Scan for the cell matching the given text and deliver its [X, Y] coordinate at center. 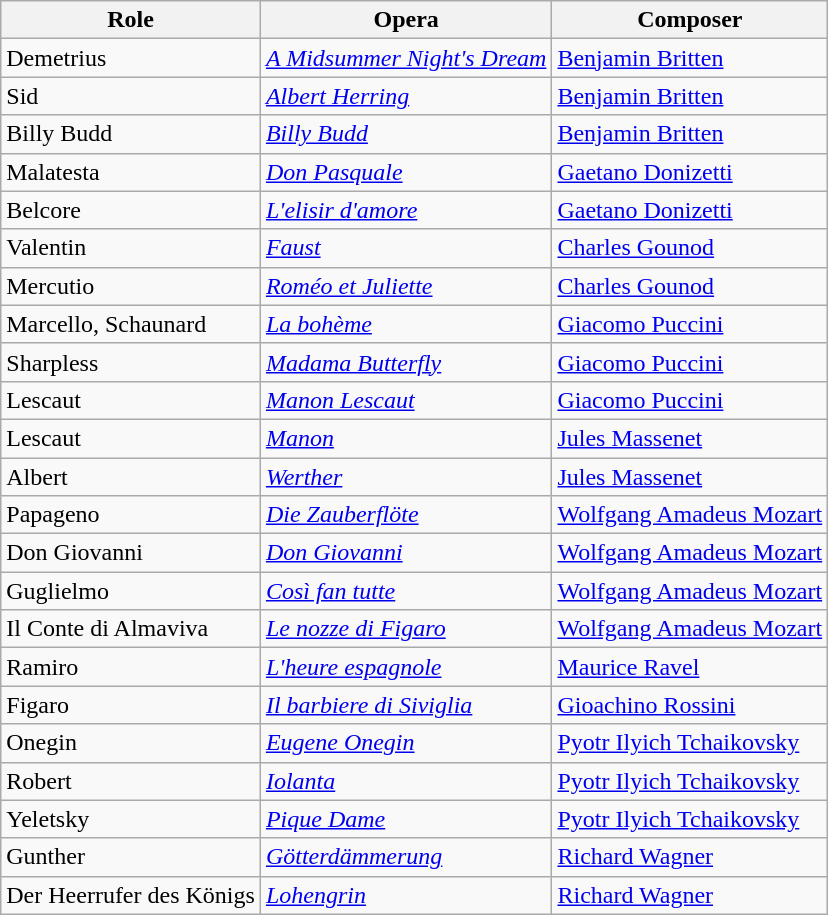
Role [131, 20]
Sid [131, 96]
Yeletsky [131, 819]
Gioachino Rossini [690, 705]
Faust [406, 248]
Manon Lescaut [406, 400]
Il Conte di Almaviva [131, 629]
Werther [406, 477]
Lohengrin [406, 895]
Madama Butterfly [406, 362]
Sharpless [131, 362]
Malatesta [131, 172]
Guglielmo [131, 591]
Albert Herring [406, 96]
Papageno [131, 515]
Marcello, Schaunard [131, 324]
Figaro [131, 705]
Opera [406, 20]
Belcore [131, 210]
Così fan tutte [406, 591]
Don Pasquale [406, 172]
Ramiro [131, 667]
A Midsummer Night's Dream [406, 58]
Il barbiere di Siviglia [406, 705]
Maurice Ravel [690, 667]
Eugene Onegin [406, 743]
Le nozze di Figaro [406, 629]
Pique Dame [406, 819]
Roméo et Juliette [406, 286]
Composer [690, 20]
L'heure espagnole [406, 667]
L'elisir d'amore [406, 210]
Albert [131, 477]
Robert [131, 781]
Demetrius [131, 58]
Der Heerrufer des Königs [131, 895]
Mercutio [131, 286]
Götterdämmerung [406, 857]
Manon [406, 438]
Valentin [131, 248]
Iolanta [406, 781]
La bohème [406, 324]
Onegin [131, 743]
Die Zauberflöte [406, 515]
Gunther [131, 857]
